Identify which cell holds the provided text, then report its (X, Y) central coordinate. 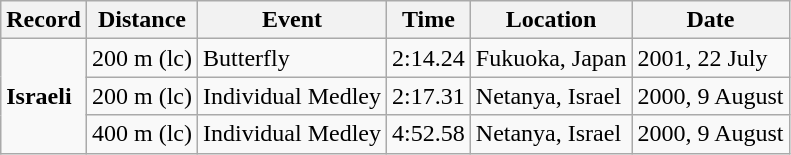
Fukuoka, Japan (551, 58)
Time (429, 20)
Location (551, 20)
Israeli (44, 96)
Butterfly (292, 58)
400 m (lc) (142, 134)
Distance (142, 20)
4:52.58 (429, 134)
Record (44, 20)
Date (710, 20)
Event (292, 20)
2001, 22 July (710, 58)
2:14.24 (429, 58)
2:17.31 (429, 96)
